Return the (x, y) coordinate for the center point of the cell that contains the specified text.  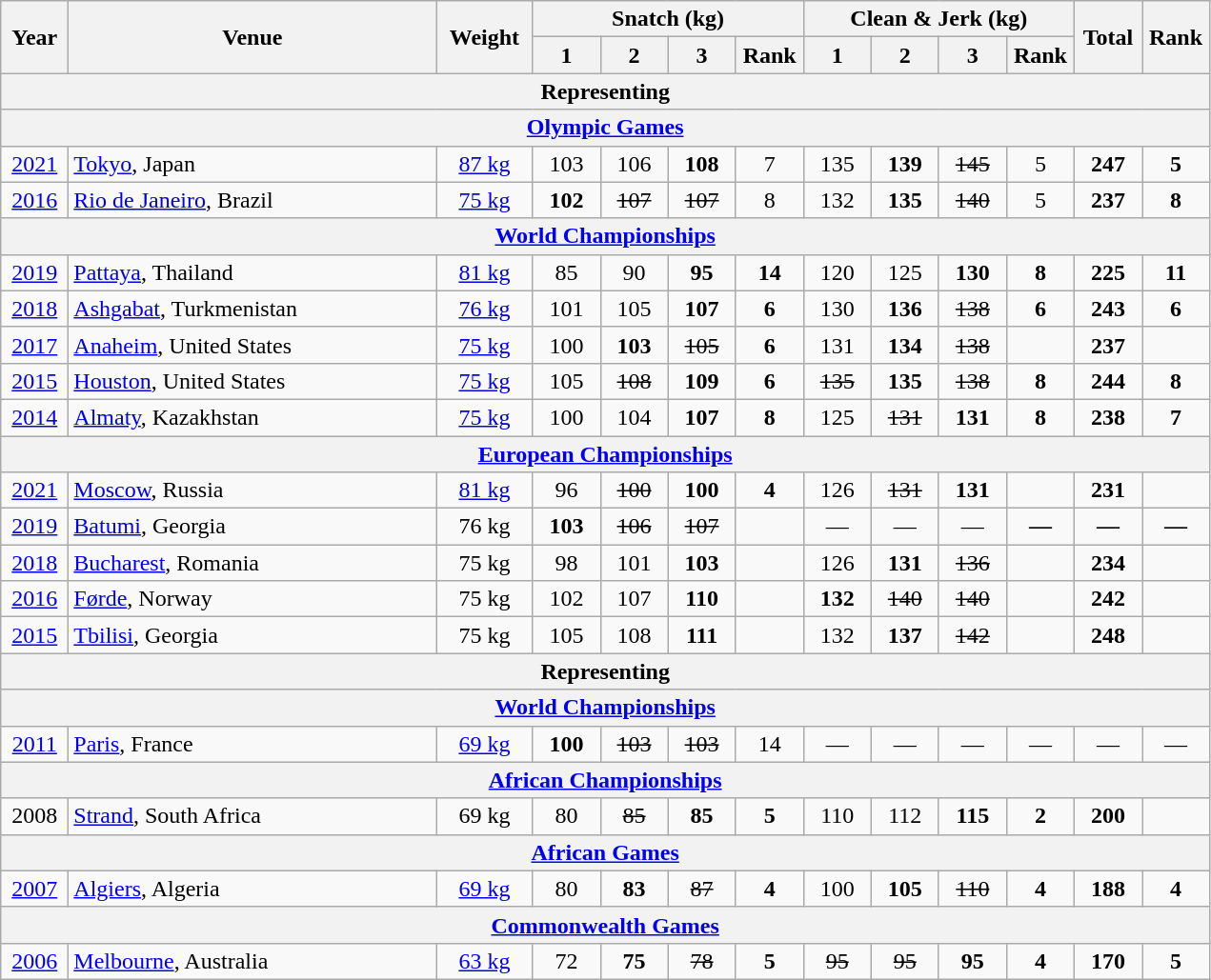
120 (837, 272)
2014 (34, 417)
242 (1107, 599)
225 (1107, 272)
248 (1107, 635)
247 (1107, 164)
Commonwealth Games (606, 925)
170 (1107, 961)
137 (905, 635)
Olympic Games (606, 128)
Bucharest, Romania (252, 563)
112 (905, 816)
Almaty, Kazakhstan (252, 417)
Paris, France (252, 744)
Total (1107, 37)
11 (1176, 272)
104 (635, 417)
Tokyo, Japan (252, 164)
90 (635, 272)
Strand, South Africa (252, 816)
78 (701, 961)
Clean & Jerk (kg) (939, 19)
115 (972, 816)
Venue (252, 37)
Førde, Norway (252, 599)
72 (566, 961)
188 (1107, 889)
200 (1107, 816)
244 (1107, 381)
142 (972, 635)
87 (701, 889)
Batumi, Georgia (252, 527)
Year (34, 37)
63 kg (484, 961)
145 (972, 164)
238 (1107, 417)
Melbourne, Australia (252, 961)
Houston, United States (252, 381)
109 (701, 381)
European Championships (606, 454)
Snatch (kg) (668, 19)
139 (905, 164)
Anaheim, United States (252, 345)
Rio de Janeiro, Brazil (252, 200)
243 (1107, 309)
234 (1107, 563)
2017 (34, 345)
231 (1107, 490)
Tbilisi, Georgia (252, 635)
111 (701, 635)
Pattaya, Thailand (252, 272)
134 (905, 345)
African Games (606, 852)
2008 (34, 816)
2006 (34, 961)
Ashgabat, Turkmenistan (252, 309)
African Championships (606, 780)
98 (566, 563)
2007 (34, 889)
Weight (484, 37)
Moscow, Russia (252, 490)
87 kg (484, 164)
83 (635, 889)
75 (635, 961)
96 (566, 490)
Algiers, Algeria (252, 889)
2011 (34, 744)
